Pinpoint the cell where the given text exists, returning its [X, Y] midpoint coordinate. 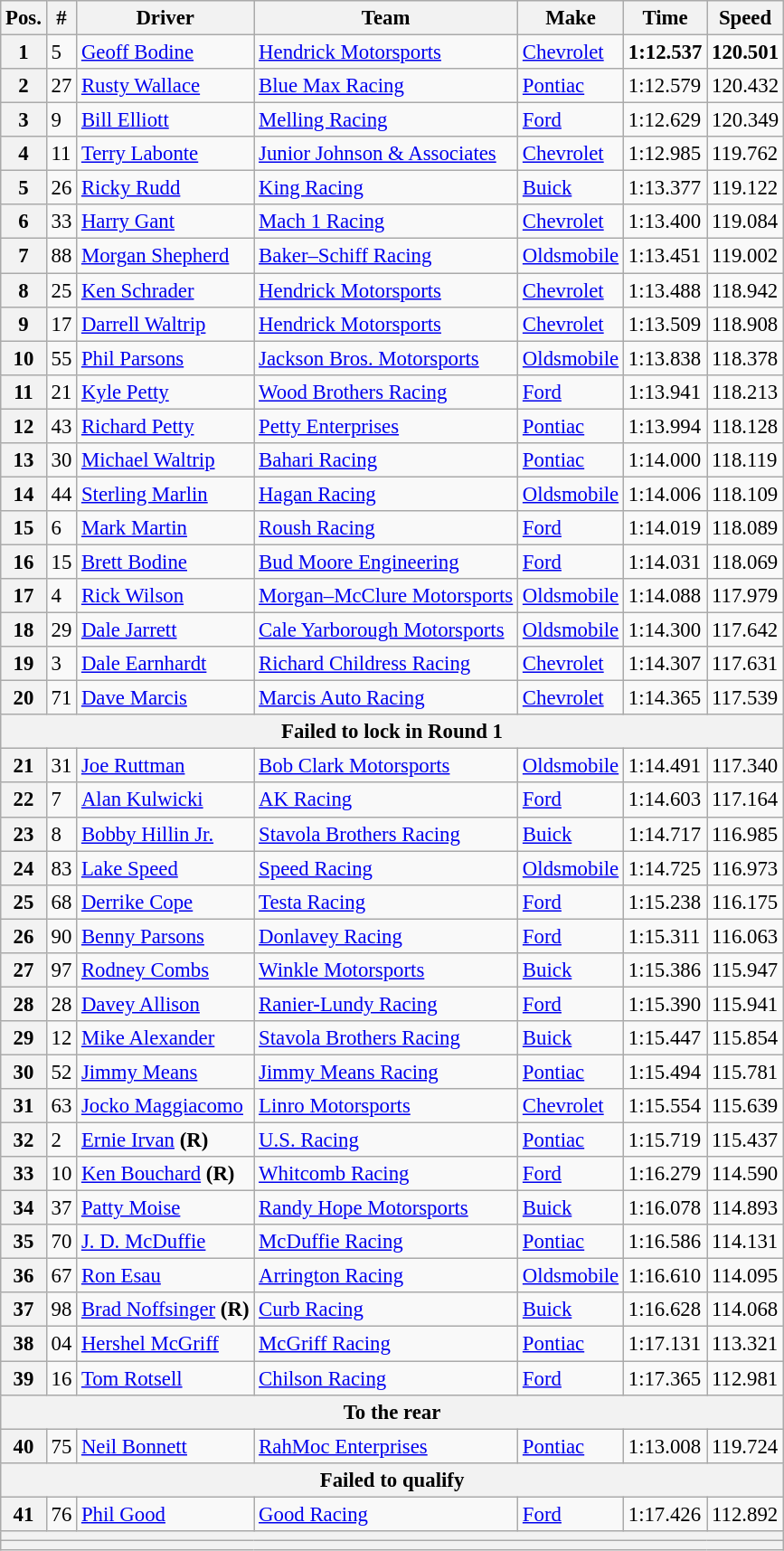
King Racing [386, 188]
32 [24, 1140]
Good Racing [386, 1514]
Jimmy Means Racing [386, 1072]
Curb Racing [386, 1310]
118.119 [745, 460]
1:17.365 [665, 1378]
23 [24, 834]
Bahari Racing [386, 460]
1:13.008 [665, 1446]
Hagan Racing [386, 494]
39 [24, 1378]
Whitcomb Racing [386, 1174]
115.947 [745, 970]
Jimmy Means [165, 1072]
67 [61, 1276]
Ricky Rudd [165, 188]
1:14.000 [665, 460]
Harry Gant [165, 222]
118.089 [745, 528]
Bobby Hillin Jr. [165, 834]
Wood Brothers Racing [386, 392]
1:13.400 [665, 222]
Mike Alexander [165, 1038]
120.501 [745, 52]
Morgan Shepherd [165, 256]
118.109 [745, 494]
1:13.941 [665, 392]
1:15.554 [665, 1106]
1 [24, 52]
116.175 [745, 902]
Davey Allison [165, 1004]
115.639 [745, 1106]
Junior Johnson & Associates [386, 154]
120.349 [745, 120]
1:16.610 [665, 1276]
Marcis Auto Racing [386, 698]
Phil Parsons [165, 358]
14 [24, 494]
1:12.537 [665, 52]
Ken Schrader [165, 290]
119.122 [745, 188]
Ranier-Lundy Racing [386, 1004]
112.892 [745, 1514]
40 [24, 1446]
Dale Earnhardt [165, 664]
43 [61, 426]
76 [61, 1514]
118.942 [745, 290]
Morgan–McClure Motorsports [386, 596]
J. D. McDuffie [165, 1242]
1:14.300 [665, 630]
To the rear [392, 1412]
Kyle Petty [165, 392]
38 [24, 1344]
Donlavey Racing [386, 936]
113.321 [745, 1344]
Petty Enterprises [386, 426]
AK Racing [386, 800]
120.432 [745, 86]
119.084 [745, 222]
Team [386, 18]
55 [61, 358]
114.095 [745, 1276]
1:17.426 [665, 1514]
1:15.719 [665, 1140]
Brett Bodine [165, 562]
Benny Parsons [165, 936]
22 [24, 800]
Testa Racing [386, 902]
1:13.488 [665, 290]
Rusty Wallace [165, 86]
RahMoc Enterprises [386, 1446]
1:14.019 [665, 528]
34 [24, 1208]
117.164 [745, 800]
114.590 [745, 1174]
1:14.491 [665, 766]
117.642 [745, 630]
Alan Kulwicki [165, 800]
04 [61, 1344]
Roush Racing [386, 528]
Geoff Bodine [165, 52]
Patty Moise [165, 1208]
Mark Martin [165, 528]
118.908 [745, 324]
Mach 1 Racing [386, 222]
Failed to lock in Round 1 [392, 732]
117.340 [745, 766]
1:13.451 [665, 256]
70 [61, 1242]
117.539 [745, 698]
97 [61, 970]
Linro Motorsports [386, 1106]
Ken Bouchard (R) [165, 1174]
1:13.994 [665, 426]
Failed to qualify [392, 1480]
Chilson Racing [386, 1378]
1:16.586 [665, 1242]
1:12.629 [665, 120]
1:16.279 [665, 1174]
119.724 [745, 1446]
118.069 [745, 562]
Phil Good [165, 1514]
Driver [165, 18]
Bill Elliott [165, 120]
119.762 [745, 154]
Rodney Combs [165, 970]
114.068 [745, 1310]
1:14.603 [665, 800]
1:14.006 [665, 494]
1:14.365 [665, 698]
# [61, 18]
1:14.088 [665, 596]
Michael Waltrip [165, 460]
Hershel McGriff [165, 1344]
Melling Racing [386, 120]
98 [61, 1310]
1:13.509 [665, 324]
63 [61, 1106]
117.979 [745, 596]
118.128 [745, 426]
115.781 [745, 1072]
1:15.447 [665, 1038]
19 [24, 664]
Jackson Bros. Motorsports [386, 358]
18 [24, 630]
Rick Wilson [165, 596]
Tom Rotsell [165, 1378]
35 [24, 1242]
McGriff Racing [386, 1344]
McDuffie Racing [386, 1242]
Baker–Schiff Racing [386, 256]
115.854 [745, 1038]
114.893 [745, 1208]
1:15.238 [665, 902]
Dale Jarrett [165, 630]
1:16.078 [665, 1208]
75 [61, 1446]
Derrike Cope [165, 902]
1:14.725 [665, 868]
52 [61, 1072]
1:14.717 [665, 834]
Cale Yarborough Motorsports [386, 630]
Time [665, 18]
Make [571, 18]
1:13.377 [665, 188]
Brad Noffsinger (R) [165, 1310]
Ron Esau [165, 1276]
13 [24, 460]
Winkle Motorsports [386, 970]
1:17.131 [665, 1344]
Ernie Irvan (R) [165, 1140]
1:14.031 [665, 562]
Darrell Waltrip [165, 324]
Lake Speed [165, 868]
83 [61, 868]
117.631 [745, 664]
1:13.838 [665, 358]
U.S. Racing [386, 1140]
44 [61, 494]
1:16.628 [665, 1310]
115.437 [745, 1140]
24 [24, 868]
Dave Marcis [165, 698]
41 [24, 1514]
Pos. [24, 18]
71 [61, 698]
116.973 [745, 868]
Randy Hope Motorsports [386, 1208]
Speed Racing [386, 868]
88 [61, 256]
Richard Childress Racing [386, 664]
1:12.579 [665, 86]
1:12.985 [665, 154]
115.941 [745, 1004]
114.131 [745, 1242]
1:15.494 [665, 1072]
90 [61, 936]
119.002 [745, 256]
Terry Labonte [165, 154]
36 [24, 1276]
1:15.386 [665, 970]
Arrington Racing [386, 1276]
20 [24, 698]
Speed [745, 18]
1:15.390 [665, 1004]
1:15.311 [665, 936]
112.981 [745, 1378]
Jocko Maggiacomo [165, 1106]
116.985 [745, 834]
118.378 [745, 358]
Sterling Marlin [165, 494]
Blue Max Racing [386, 86]
116.063 [745, 936]
Neil Bonnett [165, 1446]
Bob Clark Motorsports [386, 766]
1:14.307 [665, 664]
Bud Moore Engineering [386, 562]
68 [61, 902]
Richard Petty [165, 426]
118.213 [745, 392]
Joe Ruttman [165, 766]
